For the text-containing cell, return its midpoint in [X, Y] coordinate format. 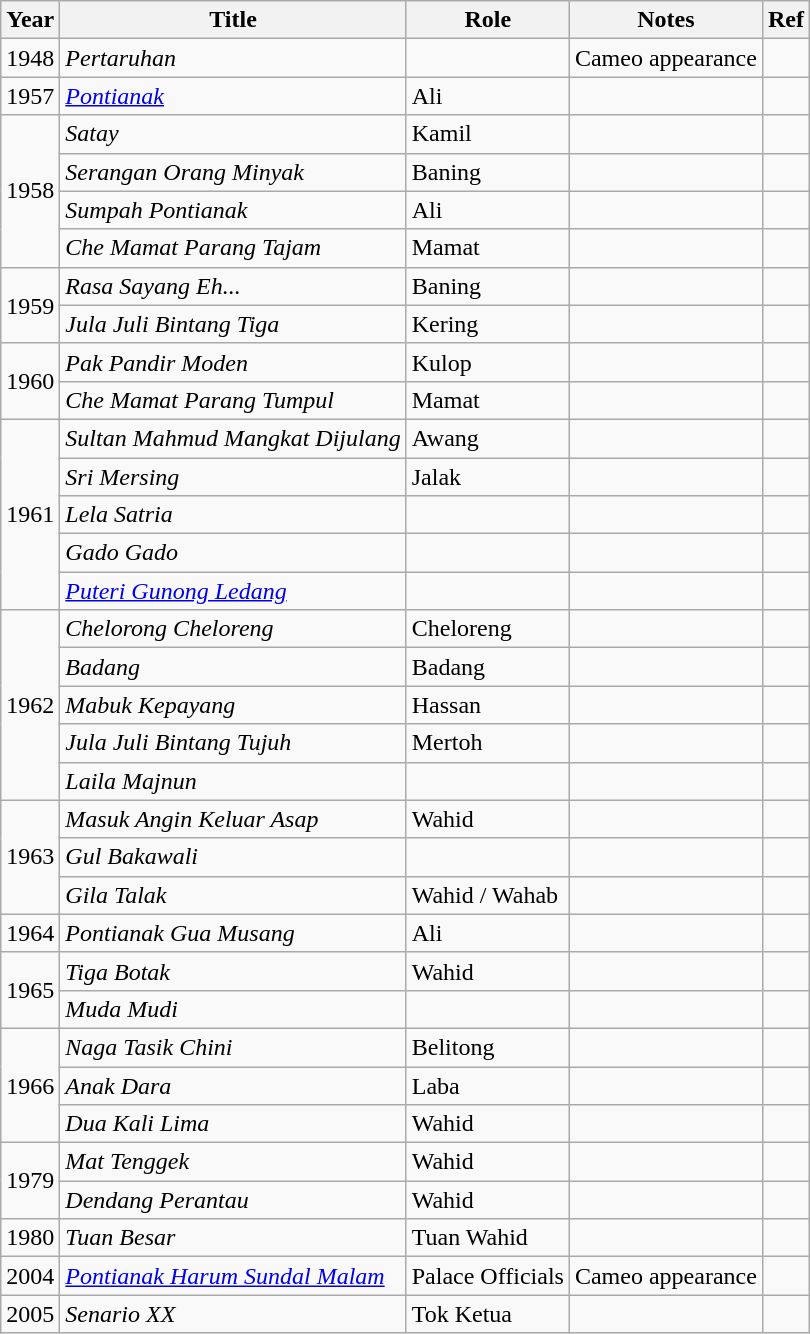
Cheloreng [488, 629]
Pontianak Harum Sundal Malam [233, 1276]
1964 [30, 933]
1960 [30, 381]
1962 [30, 705]
Chelorong Cheloreng [233, 629]
2004 [30, 1276]
Notes [666, 20]
Pontianak Gua Musang [233, 933]
1966 [30, 1085]
Role [488, 20]
Jula Juli Bintang Tiga [233, 324]
Wahid / Wahab [488, 895]
Sri Mersing [233, 477]
Tuan Wahid [488, 1238]
Laba [488, 1085]
1957 [30, 96]
Lela Satria [233, 515]
Puteri Gunong Ledang [233, 591]
Naga Tasik Chini [233, 1047]
Awang [488, 438]
1948 [30, 58]
Anak Dara [233, 1085]
Kamil [488, 134]
Ref [786, 20]
Mertoh [488, 743]
1965 [30, 990]
Sumpah Pontianak [233, 210]
Tuan Besar [233, 1238]
Rasa Sayang Eh... [233, 286]
Gul Bakawali [233, 857]
1980 [30, 1238]
Palace Officials [488, 1276]
1979 [30, 1181]
Jula Juli Bintang Tujuh [233, 743]
Senario XX [233, 1314]
Che Mamat Parang Tajam [233, 248]
2005 [30, 1314]
Che Mamat Parang Tumpul [233, 400]
1963 [30, 857]
Mabuk Kepayang [233, 705]
Dendang Perantau [233, 1200]
Pertaruhan [233, 58]
Jalak [488, 477]
Satay [233, 134]
1959 [30, 305]
Title [233, 20]
Mat Tenggek [233, 1162]
Pak Pandir Moden [233, 362]
Masuk Angin Keluar Asap [233, 819]
Serangan Orang Minyak [233, 172]
Tok Ketua [488, 1314]
Year [30, 20]
Pontianak [233, 96]
1958 [30, 191]
Gado Gado [233, 553]
Hassan [488, 705]
Muda Mudi [233, 1009]
Belitong [488, 1047]
Kulop [488, 362]
Tiga Botak [233, 971]
Dua Kali Lima [233, 1124]
1961 [30, 514]
Gila Talak [233, 895]
Laila Majnun [233, 781]
Kering [488, 324]
Sultan Mahmud Mangkat Dijulang [233, 438]
